Identify which cell holds the provided text, then report its [X, Y] central coordinate. 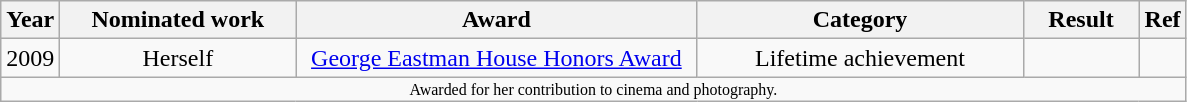
George Eastman House Honors Award [496, 58]
Category [860, 20]
2009 [30, 58]
Ref [1162, 20]
Result [1081, 20]
Lifetime achievement [860, 58]
Nominated work [178, 20]
Year [30, 20]
Herself [178, 58]
Awarded for her contribution to cinema and photography. [594, 89]
Award [496, 20]
